From the cell containing the given text, extract its center point as (X, Y) coordinate. 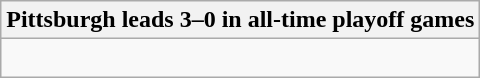
Pittsburgh leads 3–0 in all-time playoff games (240, 20)
